Find where the given text appears and provide that cell's center as [X, Y] coordinate. 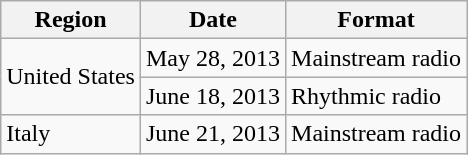
Format [376, 20]
United States [71, 77]
Date [212, 20]
May 28, 2013 [212, 58]
Italy [71, 134]
June 18, 2013 [212, 96]
June 21, 2013 [212, 134]
Region [71, 20]
Rhythmic radio [376, 96]
